Locate the cell with the specified text and output its (X, Y) center coordinate. 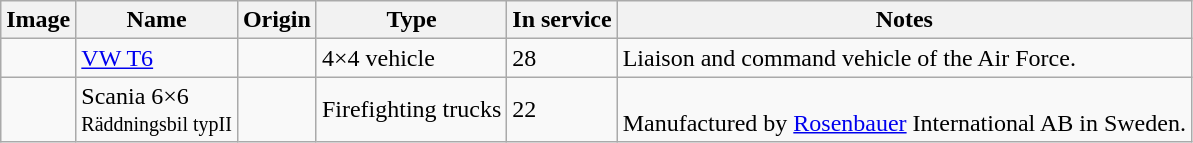
Liaison and command vehicle of the Air Force. (904, 58)
4×4 vehicle (411, 58)
VW T6 (157, 58)
28 (562, 58)
In service (562, 20)
Name (157, 20)
Type (411, 20)
Manufactured by Rosenbauer International AB in Sweden. (904, 110)
Image (38, 20)
Scania 6×6Räddningsbil typII (157, 110)
22 (562, 110)
Notes (904, 20)
Origin (276, 20)
Firefighting trucks (411, 110)
